Provide the (x, y) coordinate of the cell's center where the given text is located.  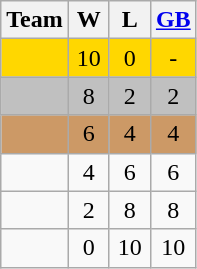
- (173, 58)
Team (35, 20)
GB (173, 20)
W (88, 20)
L (130, 20)
